Output the (x, y) coordinate of the center of the cell containing the given text.  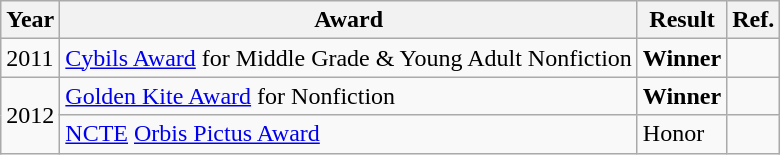
Award (349, 20)
Result (682, 20)
2012 (30, 115)
Honor (682, 134)
2011 (30, 58)
Year (30, 20)
Golden Kite Award for Nonfiction (349, 96)
NCTE Orbis Pictus Award (349, 134)
Cybils Award for Middle Grade & Young Adult Nonfiction (349, 58)
Ref. (754, 20)
